Provide the [x, y] coordinate of the cell's center where the given text is located.  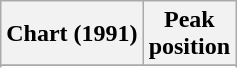
Chart (1991) [72, 34]
Peak position [189, 34]
